Search for the cell housing the specified text and yield its [X, Y] center coordinate. 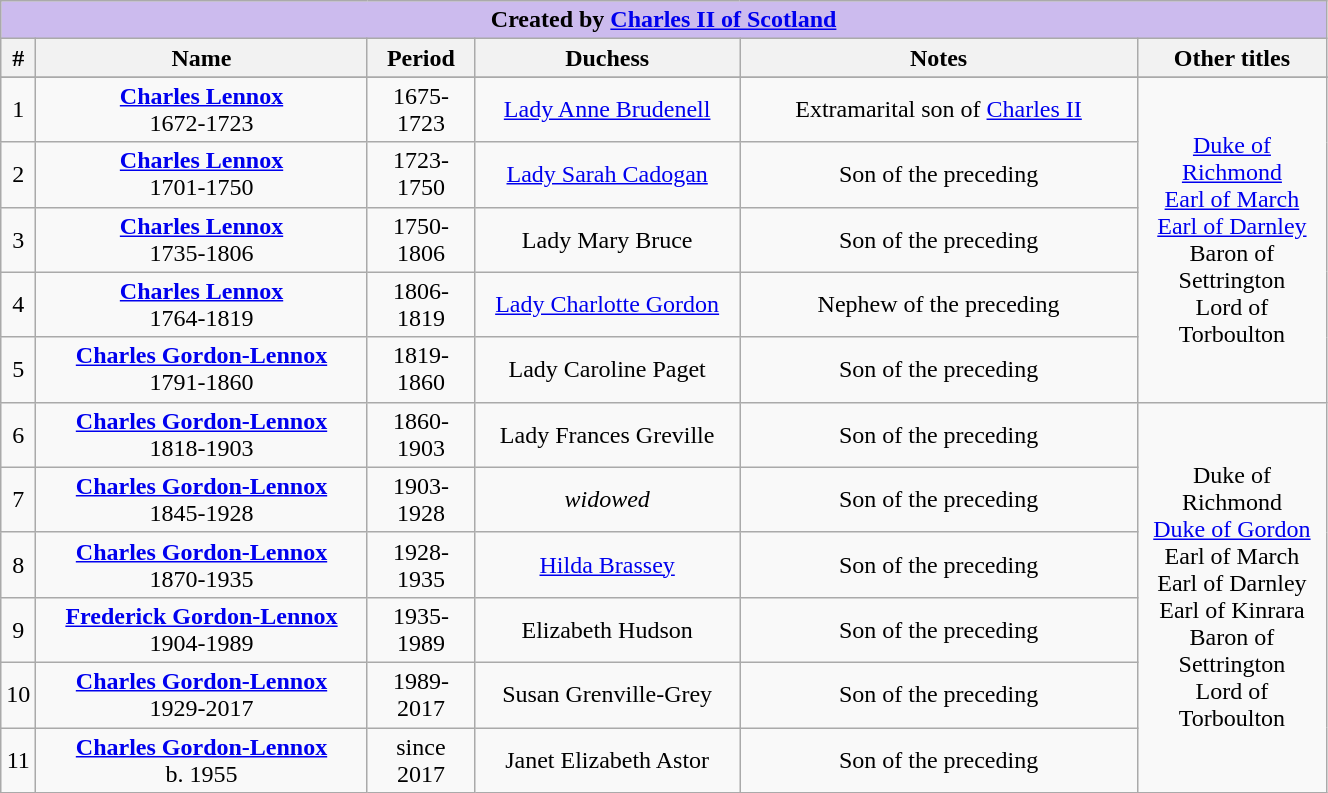
1928-1935 [420, 564]
9 [18, 630]
Period [420, 58]
7 [18, 500]
5 [18, 370]
1675-1723 [420, 110]
1750-1806 [420, 240]
Charles Lennox1735-1806 [202, 240]
11 [18, 760]
Charles Lennox1672-1723 [202, 110]
6 [18, 434]
Lady Caroline Paget [608, 370]
Charles Gordon-Lennox1791-1860 [202, 370]
Frederick Gordon-Lennox1904-1989 [202, 630]
8 [18, 564]
Lady Mary Bruce [608, 240]
Hilda Brassey [608, 564]
1860-1903 [420, 434]
since 2017 [420, 760]
1935-1989 [420, 630]
Duke of RichmondEarl of MarchEarl of DarnleyBaron of SettringtonLord of Torboulton [1232, 240]
Extramarital son of Charles II [939, 110]
Lady Sarah Cadogan [608, 174]
1806-1819 [420, 304]
Elizabeth Hudson [608, 630]
Other titles [1232, 58]
Charles Lennox1764-1819 [202, 304]
Charles Gordon-Lennox1870-1935 [202, 564]
Notes [939, 58]
1989-2017 [420, 694]
Duke of RichmondDuke of GordonEarl of MarchEarl of DarnleyEarl of KinraraBaron of SettringtonLord of Torboulton [1232, 597]
3 [18, 240]
2 [18, 174]
Janet Elizabeth Astor [608, 760]
Name [202, 58]
1819-1860 [420, 370]
Charles Gordon-Lennox1929-2017 [202, 694]
Charles Gordon-Lennoxb. 1955 [202, 760]
Created by Charles II of Scotland [664, 20]
Charles Gordon-Lennox1845-1928 [202, 500]
Lady Charlotte Gordon [608, 304]
Lady Frances Greville [608, 434]
4 [18, 304]
10 [18, 694]
Duchess [608, 58]
Lady Anne Brudenell [608, 110]
1723-1750 [420, 174]
# [18, 58]
1903-1928 [420, 500]
Nephew of the preceding [939, 304]
Charles Gordon-Lennox1818-1903 [202, 434]
1 [18, 110]
widowed [608, 500]
Charles Lennox1701-1750 [202, 174]
Susan Grenville-Grey [608, 694]
